Capture the cell that displays the provided text and extract its [x, y] central coordinate. 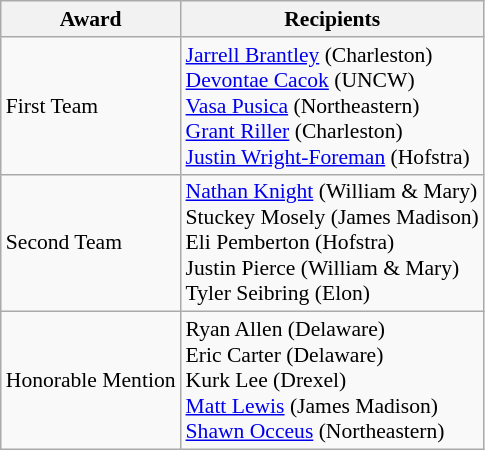
Recipients [332, 19]
Jarrell Brantley (Charleston) Devontae Cacok (UNCW) Vasa Pusica (Northeastern) Grant Riller (Charleston) Justin Wright-Foreman (Hofstra) [332, 106]
Award [91, 19]
Second Team [91, 243]
First Team [91, 106]
Honorable Mention [91, 381]
Ryan Allen (Delaware) Eric Carter (Delaware) Kurk Lee (Drexel) Matt Lewis (James Madison) Shawn Occeus (Northeastern) [332, 381]
Nathan Knight (William & Mary) Stuckey Mosely (James Madison) Eli Pemberton (Hofstra) Justin Pierce (William & Mary) Tyler Seibring (Elon) [332, 243]
